From the cell containing the given text, extract its center point as [x, y] coordinate. 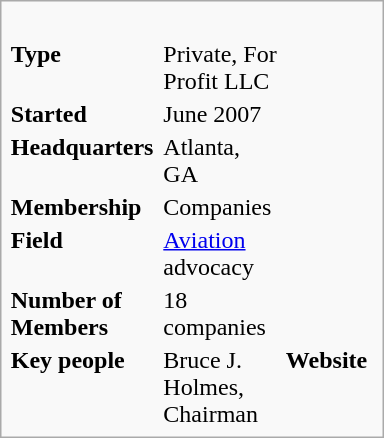
June 2007 [222, 114]
Headquarters [84, 160]
Website [326, 387]
Membership [84, 207]
Number of Members [84, 314]
Private, For Profit LLC [222, 68]
Field [84, 254]
Type [84, 68]
18 companies [222, 314]
Aviation advocacy [222, 254]
Companies [222, 207]
Bruce J. Holmes, Chairman [222, 387]
Started [84, 114]
Key people [84, 387]
Atlanta, GA [222, 160]
